Provide the [X, Y] coordinate of the cell's center where the given text is located.  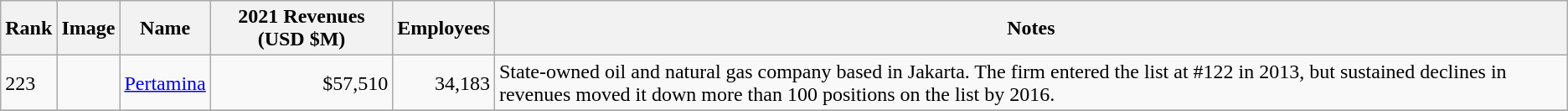
Name [165, 29]
2021 Revenues (USD $M) [302, 29]
$57,510 [302, 82]
Employees [444, 29]
223 [28, 82]
34,183 [444, 82]
Rank [28, 29]
Notes [1030, 29]
Pertamina [165, 82]
Image [89, 29]
